For the text-containing cell, return its midpoint in [X, Y] coordinate format. 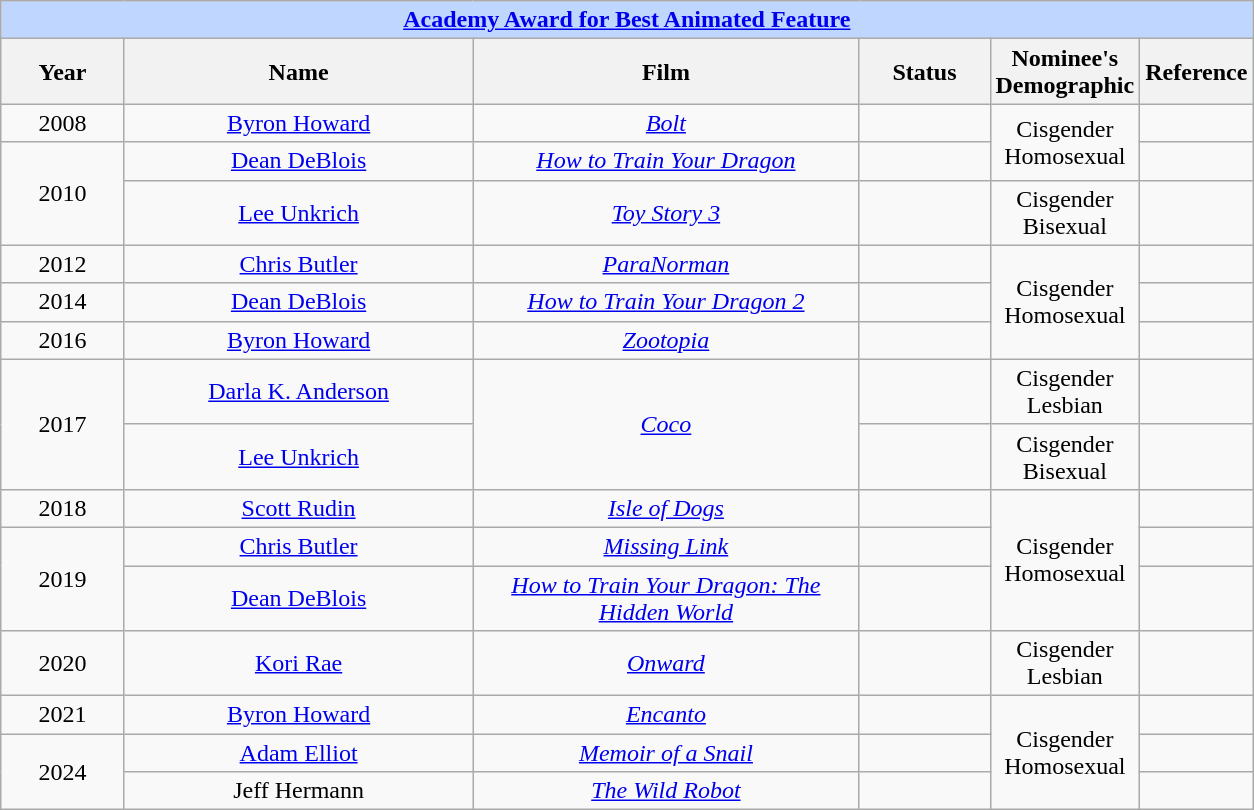
Memoir of a Snail [666, 753]
Year [63, 72]
Toy Story 3 [666, 212]
2008 [63, 123]
How to Train Your Dragon [666, 161]
2020 [63, 664]
Scott Rudin [298, 508]
Encanto [666, 715]
How to Train Your Dragon 2 [666, 302]
Isle of Dogs [666, 508]
Coco [666, 424]
Zootopia [666, 340]
2021 [63, 715]
2016 [63, 340]
ParaNorman [666, 264]
Bolt [666, 123]
Kori Rae [298, 664]
Name [298, 72]
Nominee's Demographic [1065, 72]
Reference [1196, 72]
2010 [63, 194]
2018 [63, 508]
2024 [63, 772]
Academy Award for Best Animated Feature [627, 20]
2014 [63, 302]
How to Train Your Dragon: The Hidden World [666, 598]
Film [666, 72]
2017 [63, 424]
The Wild Robot [666, 791]
2019 [63, 578]
Jeff Hermann [298, 791]
2012 [63, 264]
Onward [666, 664]
Status [924, 72]
Darla K. Anderson [298, 392]
Adam Elliot [298, 753]
Missing Link [666, 546]
